Capture the cell that displays the provided text and extract its (X, Y) central coordinate. 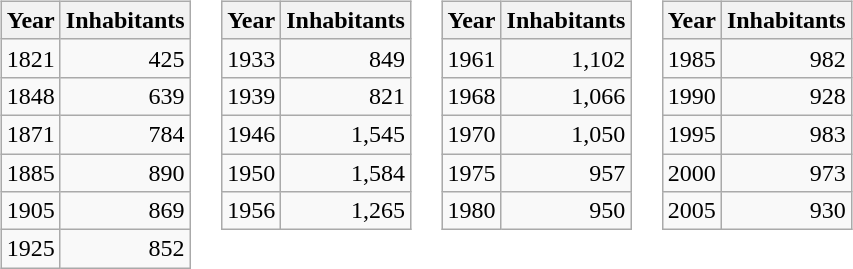
1939 (252, 96)
1925 (30, 249)
1,545 (346, 134)
784 (125, 134)
957 (566, 173)
1961 (472, 58)
1905 (30, 211)
928 (786, 96)
1,102 (566, 58)
1,050 (566, 134)
1848 (30, 96)
1871 (30, 134)
1,584 (346, 173)
1970 (472, 134)
982 (786, 58)
425 (125, 58)
1933 (252, 58)
1,066 (566, 96)
1956 (252, 211)
2005 (692, 211)
1985 (692, 58)
1950 (252, 173)
1968 (472, 96)
639 (125, 96)
821 (346, 96)
983 (786, 134)
869 (125, 211)
1975 (472, 173)
1980 (472, 211)
890 (125, 173)
1990 (692, 96)
973 (786, 173)
1995 (692, 134)
930 (786, 211)
1,265 (346, 211)
2000 (692, 173)
849 (346, 58)
852 (125, 249)
1821 (30, 58)
950 (566, 211)
1946 (252, 134)
1885 (30, 173)
